Detect which cell encompasses the target text, then output its (x, y) center coordinate. 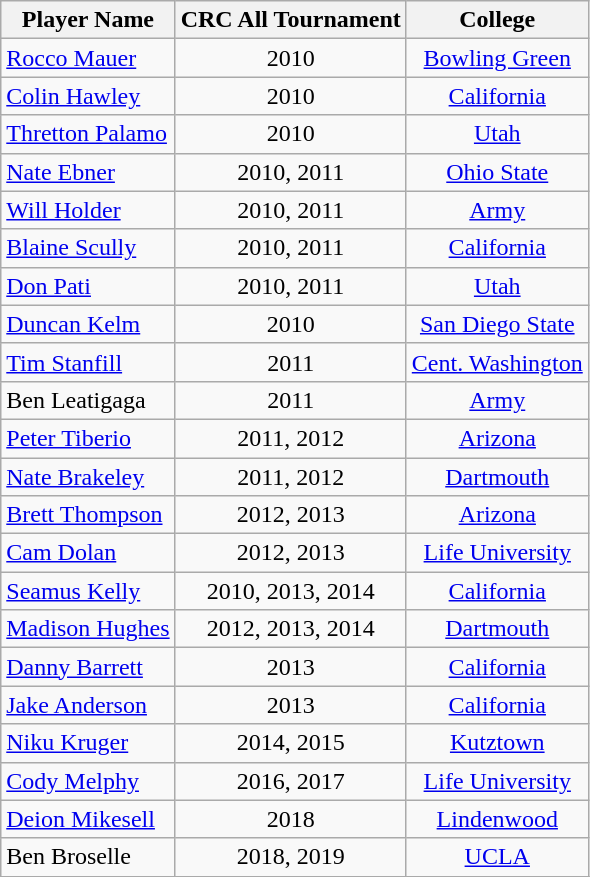
Will Holder (88, 210)
Ben Leatigaga (88, 400)
San Diego State (497, 324)
Kutztown (497, 743)
Cam Dolan (88, 553)
Ben Broselle (88, 857)
Niku Kruger (88, 743)
Danny Barrett (88, 667)
Colin Hawley (88, 96)
Madison Hughes (88, 629)
Cody Melphy (88, 781)
Bowling Green (497, 58)
Jake Anderson (88, 705)
Blaine Scully (88, 248)
UCLA (497, 857)
Don Pati (88, 286)
Nate Ebner (88, 172)
2016, 2017 (290, 781)
2014, 2015 (290, 743)
Cent. Washington (497, 362)
Seamus Kelly (88, 591)
CRC All Tournament (290, 20)
Deion Mikesell (88, 819)
Tim Stanfill (88, 362)
Player Name (88, 20)
Ohio State (497, 172)
Thretton Palamo (88, 134)
Rocco Mauer (88, 58)
2010, 2013, 2014 (290, 591)
College (497, 20)
2012, 2013, 2014 (290, 629)
Duncan Kelm (88, 324)
2018 (290, 819)
2018, 2019 (290, 857)
Nate Brakeley (88, 477)
Lindenwood (497, 819)
Brett Thompson (88, 515)
Peter Tiberio (88, 438)
